Detect which cell encompasses the target text, then output its [x, y] center coordinate. 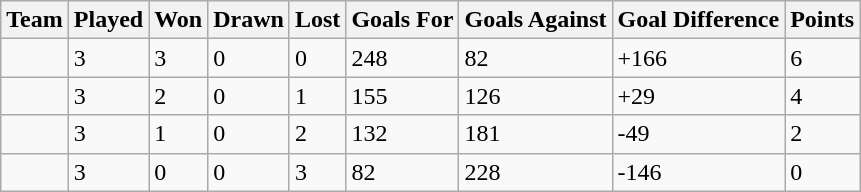
Played [108, 20]
-146 [698, 172]
126 [536, 96]
228 [536, 172]
Points [822, 20]
-49 [698, 134]
181 [536, 134]
Team [35, 20]
6 [822, 58]
155 [402, 96]
Lost [317, 20]
+29 [698, 96]
132 [402, 134]
Won [178, 20]
248 [402, 58]
4 [822, 96]
Drawn [249, 20]
Goal Difference [698, 20]
Goals Against [536, 20]
+166 [698, 58]
Goals For [402, 20]
